Pinpoint the cell where the given text exists, returning its (x, y) midpoint coordinate. 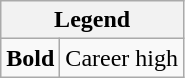
Bold (30, 58)
Legend (92, 20)
Career high (122, 58)
